Return the [x, y] coordinate for the center point of the cell that contains the specified text.  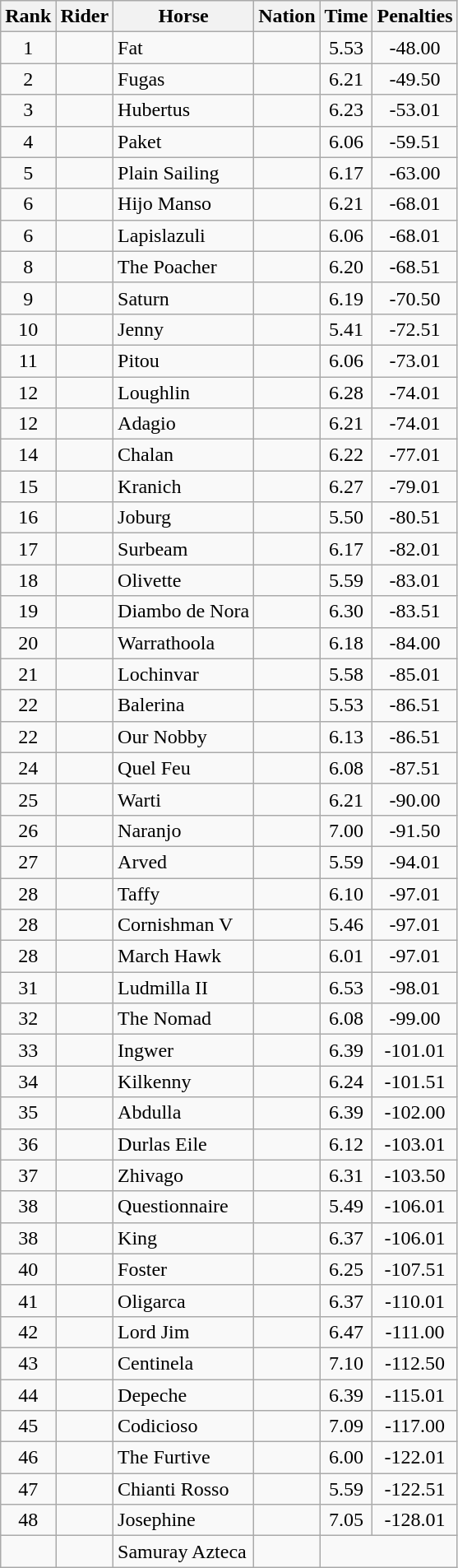
-103.50 [414, 1175]
Our Nobby [184, 737]
-102.00 [414, 1113]
46 [28, 1458]
-70.50 [414, 298]
Chianti Rosso [184, 1489]
6.19 [346, 298]
-101.51 [414, 1082]
The Poacher [184, 267]
Arved [184, 862]
2 [28, 79]
7.10 [346, 1363]
-49.50 [414, 79]
17 [28, 549]
-122.01 [414, 1458]
Joburg [184, 518]
5.50 [346, 518]
-107.51 [414, 1269]
-90.00 [414, 799]
-101.01 [414, 1050]
6.31 [346, 1175]
6.23 [346, 110]
27 [28, 862]
-99.00 [414, 1019]
-98.01 [414, 988]
6.10 [346, 893]
-111.00 [414, 1332]
7.05 [346, 1520]
7.09 [346, 1426]
45 [28, 1426]
36 [28, 1144]
Lochinvar [184, 674]
Depeche [184, 1395]
Kranich [184, 486]
Durlas Eile [184, 1144]
Pitou [184, 361]
Rider [85, 16]
Warti [184, 799]
6.25 [346, 1269]
Oligarca [184, 1300]
5.46 [346, 925]
Hijo Manso [184, 204]
March Hawk [184, 956]
Lord Jim [184, 1332]
-48.00 [414, 48]
Horse [184, 16]
42 [28, 1332]
The Furtive [184, 1458]
6.01 [346, 956]
Loughlin [184, 393]
-87.51 [414, 768]
-84.00 [414, 643]
King [184, 1238]
37 [28, 1175]
Ingwer [184, 1050]
-128.01 [414, 1520]
-94.01 [414, 862]
Abdulla [184, 1113]
Chalan [184, 455]
6.12 [346, 1144]
Rank [28, 16]
Fat [184, 48]
-115.01 [414, 1395]
5.58 [346, 674]
9 [28, 298]
Paket [184, 142]
8 [28, 267]
5.41 [346, 329]
-83.51 [414, 612]
-63.00 [414, 173]
Plain Sailing [184, 173]
6.30 [346, 612]
Diambo de Nora [184, 612]
6.28 [346, 393]
6.47 [346, 1332]
20 [28, 643]
14 [28, 455]
-85.01 [414, 674]
-122.51 [414, 1489]
6.20 [346, 267]
Centinela [184, 1363]
32 [28, 1019]
6.18 [346, 643]
44 [28, 1395]
47 [28, 1489]
-59.51 [414, 142]
-110.01 [414, 1300]
5.49 [346, 1207]
Ludmilla II [184, 988]
-72.51 [414, 329]
3 [28, 110]
19 [28, 612]
Fugas [184, 79]
15 [28, 486]
5 [28, 173]
Cornishman V [184, 925]
Kilkenny [184, 1082]
40 [28, 1269]
Questionnaire [184, 1207]
18 [28, 580]
Warrathoola [184, 643]
-73.01 [414, 361]
21 [28, 674]
34 [28, 1082]
-68.51 [414, 267]
26 [28, 831]
6.27 [346, 486]
31 [28, 988]
Josephine [184, 1520]
Olivette [184, 580]
Samuray Azteca [184, 1552]
Lapislazuli [184, 235]
1 [28, 48]
Balerina [184, 705]
10 [28, 329]
-53.01 [414, 110]
Taffy [184, 893]
Zhivago [184, 1175]
Adagio [184, 424]
Quel Feu [184, 768]
6.53 [346, 988]
-91.50 [414, 831]
48 [28, 1520]
11 [28, 361]
-103.01 [414, 1144]
41 [28, 1300]
33 [28, 1050]
6.24 [346, 1082]
7.00 [346, 831]
Penalties [414, 16]
4 [28, 142]
-83.01 [414, 580]
6.00 [346, 1458]
-80.51 [414, 518]
Naranjo [184, 831]
-79.01 [414, 486]
Hubertus [184, 110]
24 [28, 768]
43 [28, 1363]
-117.00 [414, 1426]
-112.50 [414, 1363]
Foster [184, 1269]
Saturn [184, 298]
6.22 [346, 455]
Jenny [184, 329]
Time [346, 16]
35 [28, 1113]
-77.01 [414, 455]
6.13 [346, 737]
Surbeam [184, 549]
Nation [287, 16]
25 [28, 799]
16 [28, 518]
Codicioso [184, 1426]
-82.01 [414, 549]
The Nomad [184, 1019]
